Provide the [X, Y] coordinate of the cell's center where the given text is located.  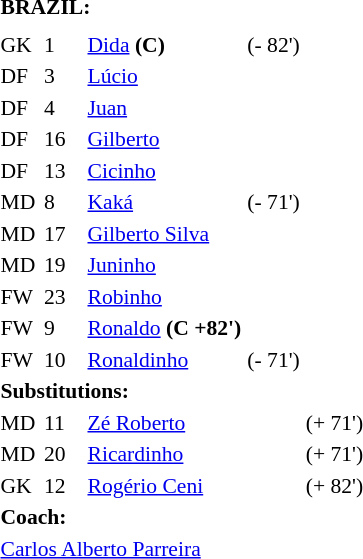
Zé Roberto [164, 422]
Lúcio [164, 76]
19 [62, 265]
16 [62, 139]
3 [62, 76]
Ronaldinho [164, 360]
(- 82') [274, 44]
Kaká [164, 202]
13 [62, 170]
8 [62, 202]
11 [62, 422]
Ronaldo (C +82') [164, 328]
10 [62, 360]
20 [62, 454]
9 [62, 328]
Ricardinho [164, 454]
17 [62, 234]
Dida (C) [164, 44]
4 [62, 108]
Gilberto Silva [164, 234]
Juan [164, 108]
23 [62, 296]
Cicinho [164, 170]
Rogério Ceni [164, 486]
Juninho [164, 265]
1 [62, 44]
Robinho [164, 296]
12 [62, 486]
Gilberto [164, 139]
